Locate the cell with the specified text and output its (X, Y) center coordinate. 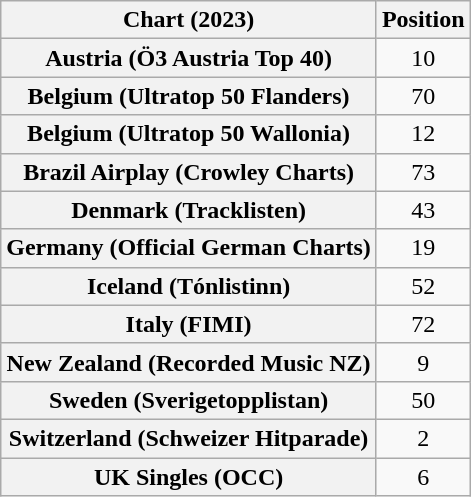
Germany (Official German Charts) (189, 248)
New Zealand (Recorded Music NZ) (189, 362)
73 (423, 172)
Belgium (Ultratop 50 Wallonia) (189, 134)
Brazil Airplay (Crowley Charts) (189, 172)
12 (423, 134)
43 (423, 210)
Italy (FIMI) (189, 324)
19 (423, 248)
9 (423, 362)
6 (423, 477)
52 (423, 286)
Austria (Ö3 Austria Top 40) (189, 58)
Denmark (Tracklisten) (189, 210)
10 (423, 58)
Switzerland (Schweizer Hitparade) (189, 438)
UK Singles (OCC) (189, 477)
Position (423, 20)
Belgium (Ultratop 50 Flanders) (189, 96)
Sweden (Sverigetopplistan) (189, 400)
2 (423, 438)
72 (423, 324)
Chart (2023) (189, 20)
50 (423, 400)
70 (423, 96)
Iceland (Tónlistinn) (189, 286)
